Identify which cell holds the provided text, then report its [x, y] central coordinate. 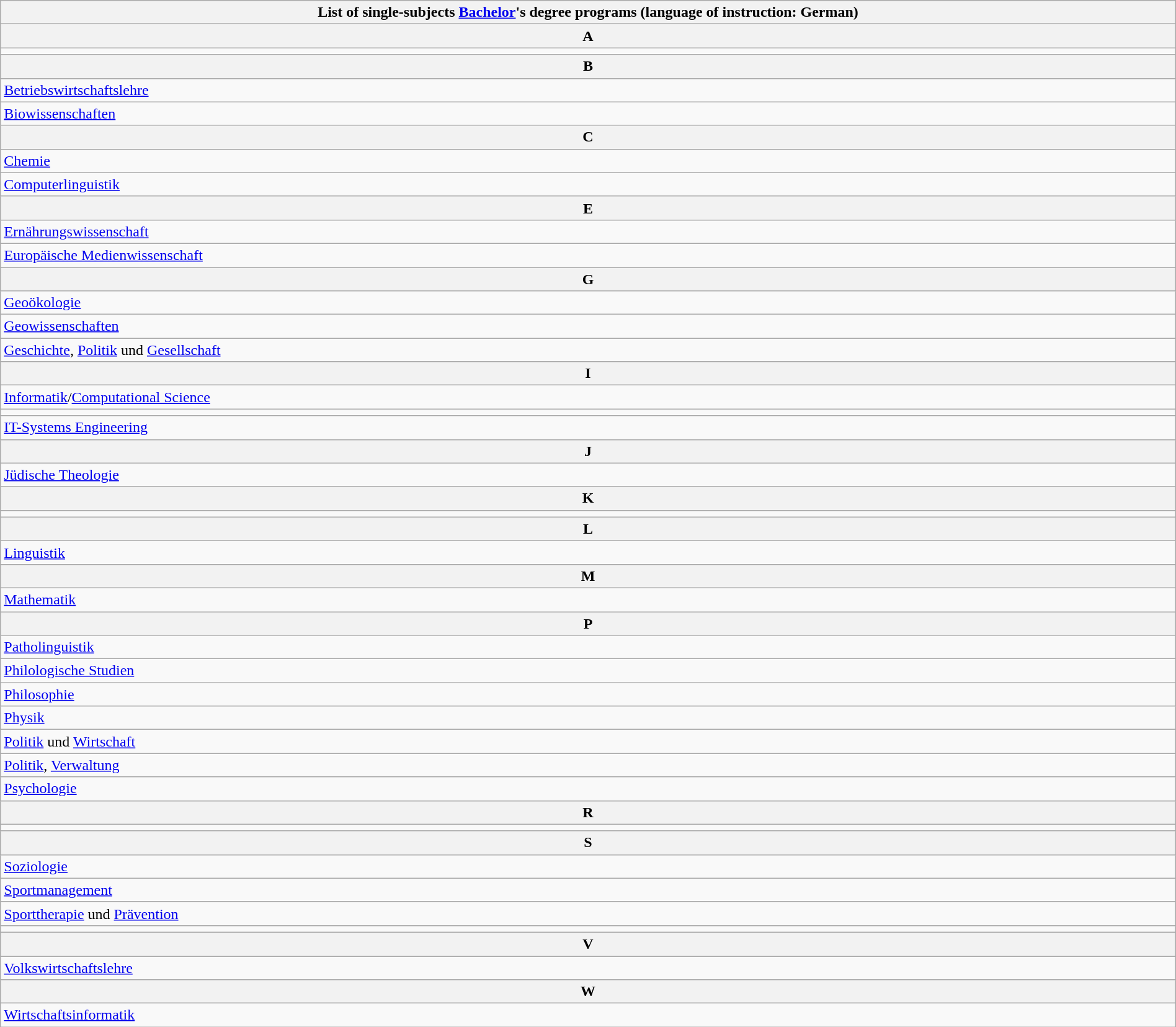
C [588, 137]
Philosophie [588, 694]
V [588, 944]
G [588, 279]
A [588, 36]
Sportmanagement [588, 890]
Informatik/Computational Science [588, 397]
Sporttherapie und Prävention [588, 913]
Europäische Medienwissenschaft [588, 255]
Biowissenschaften [588, 114]
Soziologie [588, 866]
Geoökologie [588, 303]
Chemie [588, 161]
B [588, 66]
Physik [588, 718]
W [588, 992]
Geschichte, Politik und Gesellschaft [588, 350]
Philologische Studien [588, 671]
IT-Systems Engineering [588, 428]
Psychologie [588, 789]
S [588, 843]
Politik und Wirtschaft [588, 742]
M [588, 576]
Mathematik [588, 599]
E [588, 208]
Jüdische Theologie [588, 475]
Geowissenschaften [588, 326]
Patholinguistik [588, 647]
Linguistik [588, 552]
J [588, 451]
Computerlinguistik [588, 184]
P [588, 624]
Ernährungswissenschaft [588, 231]
K [588, 498]
L [588, 529]
Wirtschaftsinformatik [588, 1015]
Volkswirtschaftslehre [588, 967]
Politik, Verwaltung [588, 765]
List of single-subjects Bachelor's degree programs (language of instruction: German) [588, 12]
I [588, 374]
R [588, 812]
Betriebswirtschaftslehre [588, 90]
